From the cell containing the given text, extract its center point as [X, Y] coordinate. 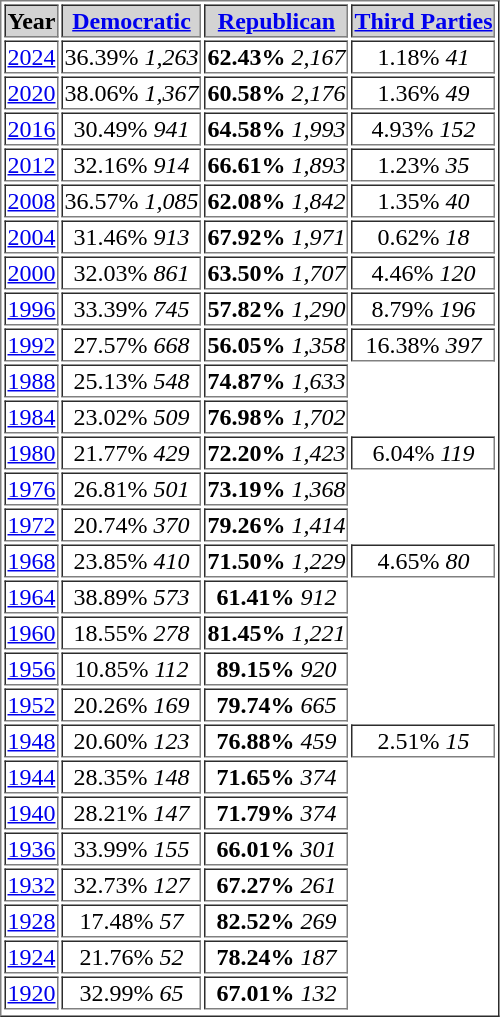
79.26% 1,414 [276, 524]
1932 [31, 884]
1.23% 35 [423, 164]
28.35% 148 [132, 776]
1996 [31, 308]
82.52% 269 [276, 920]
10.85% 112 [132, 668]
2008 [31, 200]
2020 [31, 92]
32.73% 127 [132, 884]
2016 [31, 128]
20.60% 123 [132, 740]
1920 [31, 992]
1944 [31, 776]
1964 [31, 596]
38.06% 1,367 [132, 92]
23.02% 509 [132, 416]
33.39% 745 [132, 308]
4.46% 120 [423, 272]
8.79% 196 [423, 308]
21.76% 52 [132, 956]
25.13% 548 [132, 380]
1940 [31, 812]
1928 [31, 920]
66.61% 1,893 [276, 164]
Democratic [132, 20]
89.15% 920 [276, 668]
27.57% 668 [132, 344]
1980 [31, 452]
2000 [31, 272]
74.87% 1,633 [276, 380]
28.21% 147 [132, 812]
0.62% 18 [423, 236]
81.45% 1,221 [276, 632]
Third Parties [423, 20]
18.55% 278 [132, 632]
76.88% 459 [276, 740]
71.65% 374 [276, 776]
36.39% 1,263 [132, 56]
1948 [31, 740]
6.04% 119 [423, 452]
32.03% 861 [132, 272]
63.50% 1,707 [276, 272]
4.65% 80 [423, 560]
78.24% 187 [276, 956]
21.77% 429 [132, 452]
2024 [31, 56]
Year [31, 20]
1.18% 41 [423, 56]
57.82% 1,290 [276, 308]
1972 [31, 524]
1936 [31, 848]
2.51% 15 [423, 740]
71.50% 1,229 [276, 560]
32.99% 65 [132, 992]
26.81% 501 [132, 488]
1952 [31, 704]
76.98% 1,702 [276, 416]
79.74% 665 [276, 704]
56.05% 1,358 [276, 344]
73.19% 1,368 [276, 488]
1960 [31, 632]
1956 [31, 668]
17.48% 57 [132, 920]
60.58% 2,176 [276, 92]
32.16% 914 [132, 164]
1976 [31, 488]
61.41% 912 [276, 596]
1.35% 40 [423, 200]
36.57% 1,085 [132, 200]
62.08% 1,842 [276, 200]
67.01% 132 [276, 992]
30.49% 941 [132, 128]
Republican [276, 20]
72.20% 1,423 [276, 452]
1924 [31, 956]
4.93% 152 [423, 128]
2004 [31, 236]
67.27% 261 [276, 884]
1.36% 49 [423, 92]
1988 [31, 380]
23.85% 410 [132, 560]
33.99% 155 [132, 848]
71.79% 374 [276, 812]
16.38% 397 [423, 344]
20.26% 169 [132, 704]
1992 [31, 344]
66.01% 301 [276, 848]
62.43% 2,167 [276, 56]
20.74% 370 [132, 524]
1984 [31, 416]
64.58% 1,993 [276, 128]
38.89% 573 [132, 596]
31.46% 913 [132, 236]
67.92% 1,971 [276, 236]
2012 [31, 164]
1968 [31, 560]
